Detect which cell encompasses the target text, then output its (x, y) center coordinate. 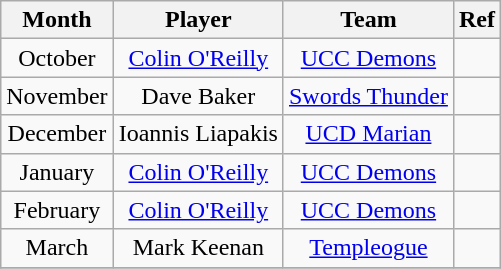
Mark Keenan (198, 248)
Ioannis Liapakis (198, 134)
December (57, 134)
Templeogue (368, 248)
January (57, 172)
November (57, 96)
Dave Baker (198, 96)
Month (57, 20)
Player (198, 20)
Ref (476, 20)
Swords Thunder (368, 96)
March (57, 248)
UCD Marian (368, 134)
October (57, 58)
February (57, 210)
Team (368, 20)
